Determine the (x, y) coordinate at the center of the cell enclosing the given text.  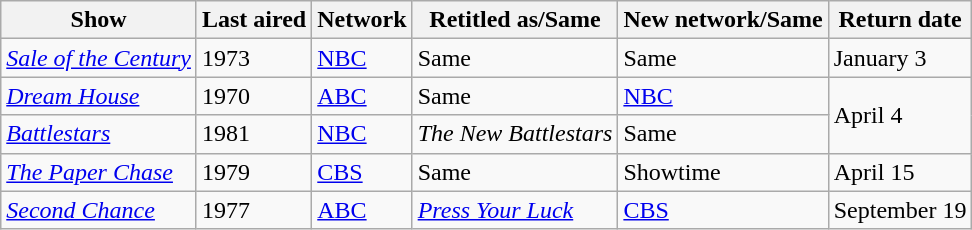
January 3 (900, 58)
Sale of the Century (99, 58)
1981 (254, 134)
Show (99, 20)
The New Battlestars (515, 134)
Retitled as/Same (515, 20)
New network/Same (723, 20)
Last aired (254, 20)
April 4 (900, 115)
September 19 (900, 210)
Return date (900, 20)
April 15 (900, 172)
1973 (254, 58)
Press Your Luck (515, 210)
Showtime (723, 172)
Network (362, 20)
1977 (254, 210)
The Paper Chase (99, 172)
1979 (254, 172)
Dream House (99, 96)
Second Chance (99, 210)
Battlestars (99, 134)
1970 (254, 96)
